Provide the (X, Y) coordinate of the cell's center where the given text is located.  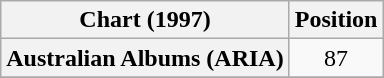
Position (336, 20)
Chart (1997) (145, 20)
Australian Albums (ARIA) (145, 58)
87 (336, 58)
